Determine the (X, Y) coordinate at the center of the cell enclosing the given text.  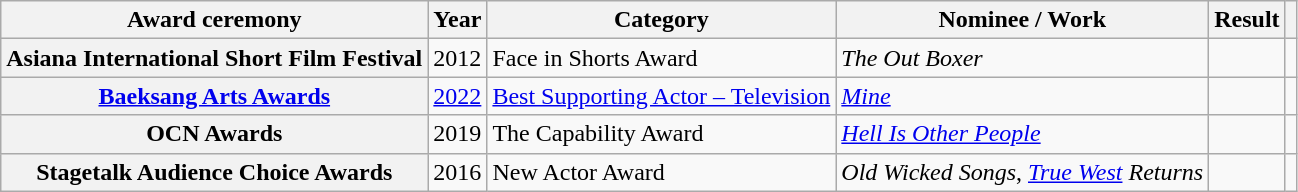
Hell Is Other People (1022, 134)
2022 (458, 96)
Asiana International Short Film Festival (214, 58)
The Capability Award (662, 134)
Nominee / Work (1022, 20)
New Actor Award (662, 172)
Mine (1022, 96)
Old Wicked Songs, True West Returns (1022, 172)
Face in Shorts Award (662, 58)
OCN Awards (214, 134)
2012 (458, 58)
2016 (458, 172)
Result (1247, 20)
Award ceremony (214, 20)
Best Supporting Actor – Television (662, 96)
Category (662, 20)
Stagetalk Audience Choice Awards (214, 172)
The Out Boxer (1022, 58)
Year (458, 20)
Baeksang Arts Awards (214, 96)
2019 (458, 134)
